Provide the [X, Y] coordinate of the cell's center where the given text is located.  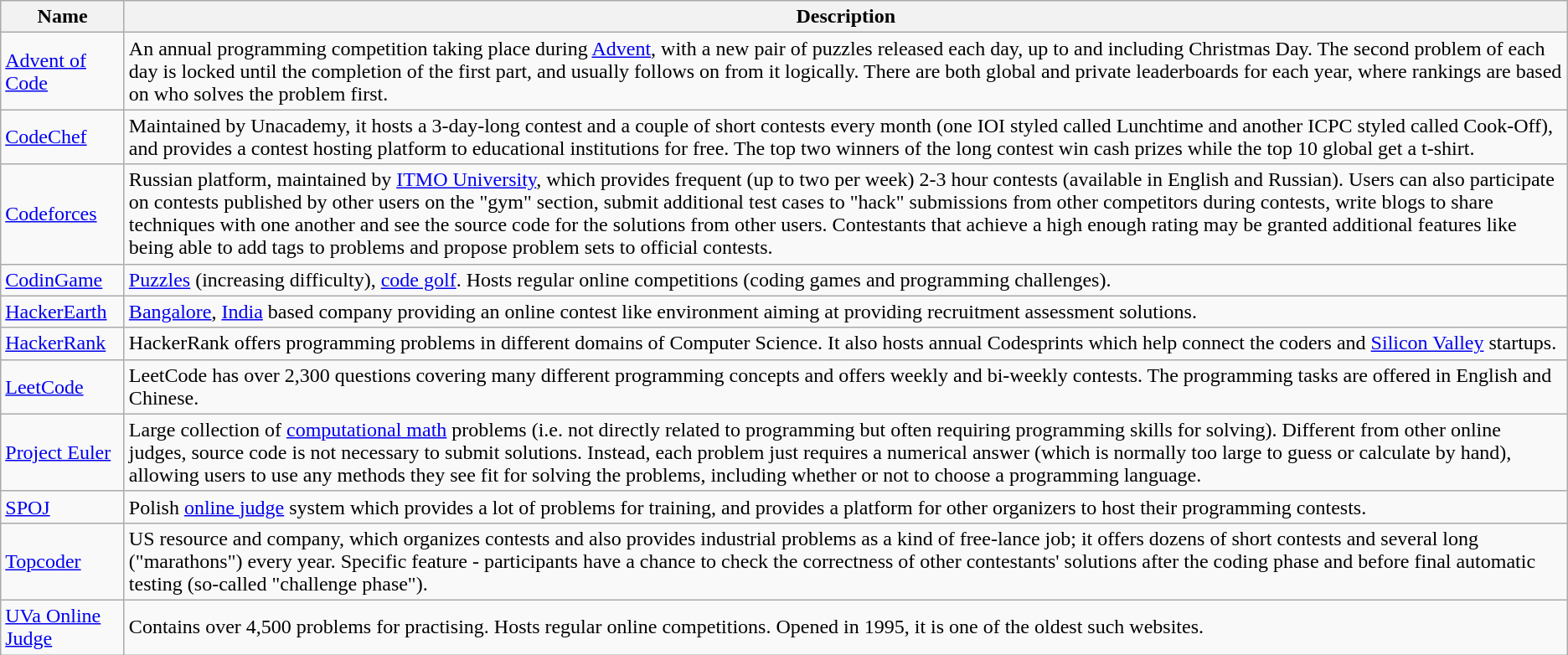
Puzzles (increasing difficulty), code golf. Hosts regular online competitions (coding games and programming challenges). [846, 280]
CodeChef [63, 137]
Description [846, 17]
SPOJ [63, 507]
Codeforces [63, 214]
CodinGame [63, 280]
HackerEarth [63, 312]
Topcoder [63, 561]
HackerRank [63, 343]
Project Euler [63, 452]
LeetCode [63, 387]
Contains over 4,500 problems for practising. Hosts regular online competitions. Opened in 1995, it is one of the oldest such websites. [846, 627]
Name [63, 17]
Advent of Code [63, 71]
UVa Online Judge [63, 627]
Bangalore, India based company providing an online contest like environment aiming at providing recruitment assessment solutions. [846, 312]
